Find where the given text appears and provide that cell's center as (x, y) coordinate. 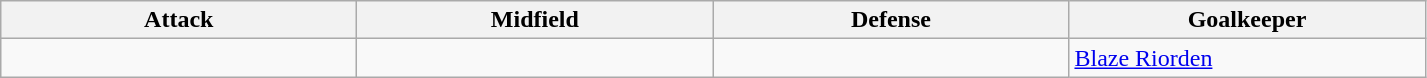
Blaze Riorden (1247, 58)
Defense (891, 20)
Midfield (535, 20)
Goalkeeper (1247, 20)
Attack (179, 20)
